Find where the given text appears and provide that cell's center as [X, Y] coordinate. 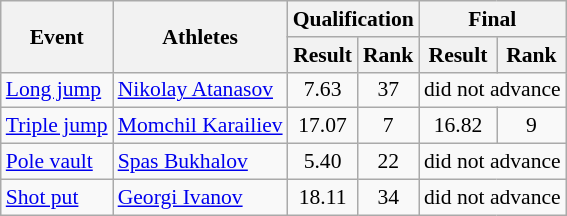
34 [388, 197]
7.63 [323, 90]
Qualification [354, 19]
Momchil Karailiev [200, 126]
Long jump [57, 90]
9 [532, 126]
Athletes [200, 36]
22 [388, 162]
Spas Bukhalov [200, 162]
Event [57, 36]
18.11 [323, 197]
5.40 [323, 162]
Georgi Ivanov [200, 197]
Triple jump [57, 126]
16.82 [458, 126]
37 [388, 90]
Pole vault [57, 162]
Shot put [57, 197]
17.07 [323, 126]
Nikolay Atanasov [200, 90]
7 [388, 126]
Final [492, 19]
